Identify which cell holds the provided text, then report its (x, y) central coordinate. 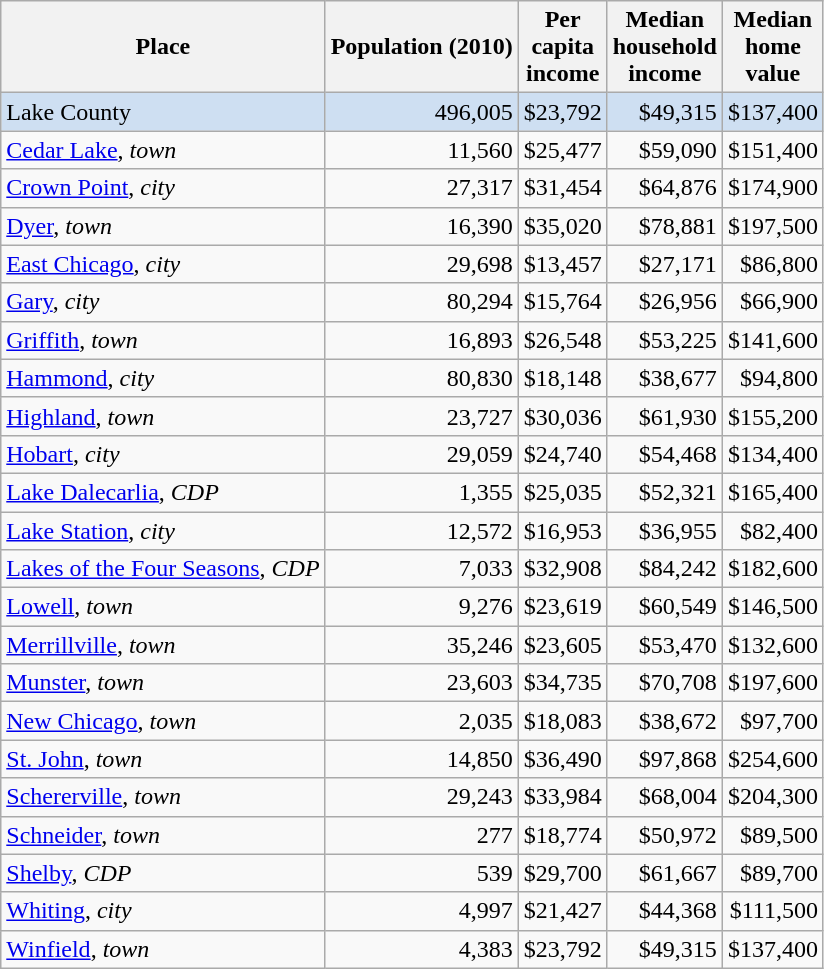
Munster, town (163, 683)
$15,764 (562, 302)
29,243 (422, 797)
1,355 (422, 492)
Shelby, CDP (163, 873)
Gary, city (163, 302)
Medianhomevalue (772, 47)
$18,774 (562, 835)
29,059 (422, 454)
$26,548 (562, 340)
$141,600 (772, 340)
14,850 (422, 759)
12,572 (422, 531)
Winfield, town (163, 949)
$18,148 (562, 378)
$18,083 (562, 721)
2,035 (422, 721)
Place (163, 47)
16,390 (422, 226)
$23,619 (562, 607)
$44,368 (664, 911)
Lakes of the Four Seasons, CDP (163, 569)
$33,984 (562, 797)
$53,470 (664, 645)
$31,454 (562, 188)
$204,300 (772, 797)
Medianhouseholdincome (664, 47)
80,294 (422, 302)
$53,225 (664, 340)
Whiting, city (163, 911)
$29,700 (562, 873)
Highland, town (163, 416)
$34,735 (562, 683)
$13,457 (562, 264)
$36,955 (664, 531)
$68,004 (664, 797)
23,727 (422, 416)
$82,400 (772, 531)
$134,400 (772, 454)
Schererville, town (163, 797)
Crown Point, city (163, 188)
29,698 (422, 264)
$66,900 (772, 302)
Cedar Lake, town (163, 150)
$94,800 (772, 378)
Merrillville, town (163, 645)
Lake Dalecarlia, CDP (163, 492)
Griffith, town (163, 340)
Lake County (163, 112)
St. John, town (163, 759)
$21,427 (562, 911)
4,997 (422, 911)
16,893 (422, 340)
$24,740 (562, 454)
$61,930 (664, 416)
$97,868 (664, 759)
$52,321 (664, 492)
$165,400 (772, 492)
$25,035 (562, 492)
4,383 (422, 949)
$32,908 (562, 569)
$16,953 (562, 531)
New Chicago, town (163, 721)
$155,200 (772, 416)
Lake Station, city (163, 531)
Population (2010) (422, 47)
$54,468 (664, 454)
$182,600 (772, 569)
$254,600 (772, 759)
23,603 (422, 683)
$38,672 (664, 721)
80,830 (422, 378)
Lowell, town (163, 607)
$132,600 (772, 645)
$97,700 (772, 721)
$30,036 (562, 416)
$35,020 (562, 226)
277 (422, 835)
$89,500 (772, 835)
11,560 (422, 150)
$36,490 (562, 759)
35,246 (422, 645)
$60,549 (664, 607)
$151,400 (772, 150)
$174,900 (772, 188)
$27,171 (664, 264)
$38,677 (664, 378)
$25,477 (562, 150)
27,317 (422, 188)
$86,800 (772, 264)
$111,500 (772, 911)
$59,090 (664, 150)
Hobart, city (163, 454)
496,005 (422, 112)
$197,600 (772, 683)
$70,708 (664, 683)
$89,700 (772, 873)
Hammond, city (163, 378)
$146,500 (772, 607)
Percapitaincome (562, 47)
$84,242 (664, 569)
9,276 (422, 607)
7,033 (422, 569)
$64,876 (664, 188)
$78,881 (664, 226)
East Chicago, city (163, 264)
$197,500 (772, 226)
$26,956 (664, 302)
$23,605 (562, 645)
Schneider, town (163, 835)
$50,972 (664, 835)
539 (422, 873)
$61,667 (664, 873)
Dyer, town (163, 226)
